Extract the (x, y) coordinate from the center of the cell holding the provided text.  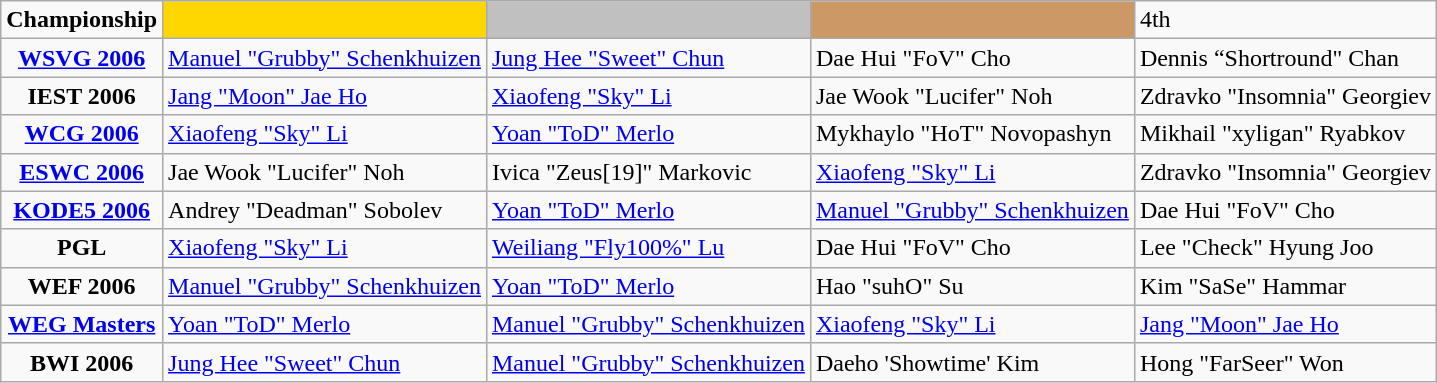
KODE5 2006 (82, 210)
WSVG 2006 (82, 58)
Dennis “Shortround" Chan (1285, 58)
Andrey "Deadman" Sobolev (325, 210)
Weiliang "Fly100%" Lu (648, 248)
WEG Masters (82, 324)
Hong "FarSeer" Won (1285, 362)
Ivica "Zeus[19]" Markovic (648, 172)
Kim "SaSe" Hammar (1285, 286)
Mikhail "xyligan" Ryabkov (1285, 134)
Lee "Check" Hyung Joo (1285, 248)
Championship (82, 20)
IEST 2006 (82, 96)
4th (1285, 20)
Mykhaylo "HoT" Novopashyn (972, 134)
WEF 2006 (82, 286)
PGL (82, 248)
WCG 2006 (82, 134)
Hao "suhO" Su (972, 286)
BWI 2006 (82, 362)
ESWC 2006 (82, 172)
Daeho 'Showtime' Kim (972, 362)
